Extract the (x, y) coordinate from the center of the cell holding the provided text.  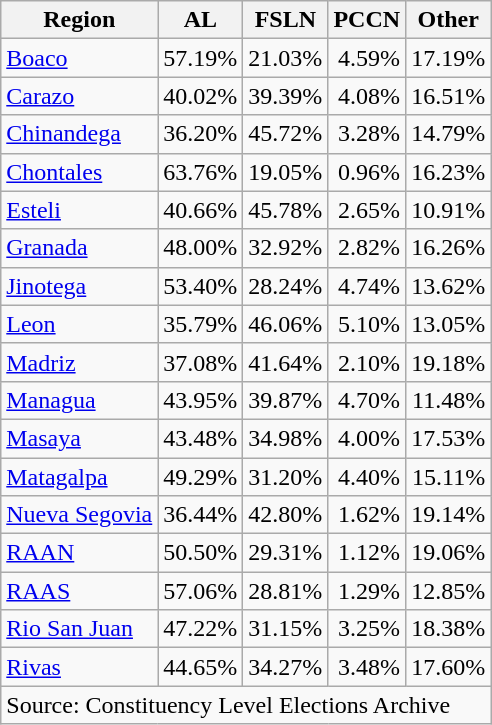
16.51% (448, 96)
49.29% (200, 477)
44.65% (200, 667)
0.96% (367, 172)
14.79% (448, 134)
13.62% (448, 286)
48.00% (200, 248)
AL (200, 20)
1.29% (367, 591)
Nueva Segovia (80, 515)
45.78% (286, 210)
Matagalpa (80, 477)
1.62% (367, 515)
Rivas (80, 667)
29.31% (286, 553)
Source: Constituency Level Elections Archive (246, 705)
4.74% (367, 286)
3.48% (367, 667)
4.08% (367, 96)
4.59% (367, 58)
31.15% (286, 629)
5.10% (367, 324)
Chontales (80, 172)
46.06% (286, 324)
Managua (80, 400)
2.65% (367, 210)
Madriz (80, 362)
19.18% (448, 362)
11.48% (448, 400)
1.12% (367, 553)
17.53% (448, 438)
47.22% (200, 629)
50.50% (200, 553)
4.00% (367, 438)
10.91% (448, 210)
16.26% (448, 248)
36.20% (200, 134)
Region (80, 20)
19.05% (286, 172)
3.28% (367, 134)
Leon (80, 324)
36.44% (200, 515)
34.98% (286, 438)
12.85% (448, 591)
43.95% (200, 400)
41.64% (286, 362)
21.03% (286, 58)
Esteli (80, 210)
19.14% (448, 515)
FSLN (286, 20)
2.10% (367, 362)
Jinotega (80, 286)
17.60% (448, 667)
35.79% (200, 324)
28.81% (286, 591)
PCCN (367, 20)
18.38% (448, 629)
16.23% (448, 172)
4.40% (367, 477)
Boaco (80, 58)
42.80% (286, 515)
31.20% (286, 477)
39.87% (286, 400)
3.25% (367, 629)
32.92% (286, 248)
15.11% (448, 477)
34.27% (286, 667)
53.40% (200, 286)
13.05% (448, 324)
2.82% (367, 248)
17.19% (448, 58)
63.76% (200, 172)
40.02% (200, 96)
4.70% (367, 400)
28.24% (286, 286)
Carazo (80, 96)
RAAN (80, 553)
37.08% (200, 362)
Masaya (80, 438)
19.06% (448, 553)
40.66% (200, 210)
Chinandega (80, 134)
Other (448, 20)
Rio San Juan (80, 629)
43.48% (200, 438)
RAAS (80, 591)
57.06% (200, 591)
39.39% (286, 96)
45.72% (286, 134)
Granada (80, 248)
57.19% (200, 58)
